Determine the [x, y] coordinate at the center of the cell enclosing the given text.  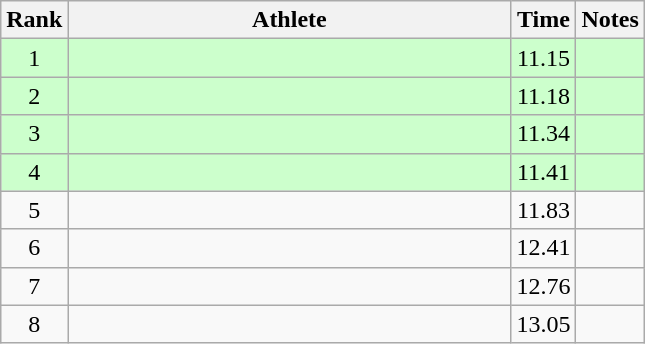
5 [34, 210]
Time [544, 20]
1 [34, 58]
11.41 [544, 172]
Rank [34, 20]
11.34 [544, 134]
11.83 [544, 210]
2 [34, 96]
4 [34, 172]
8 [34, 324]
11.18 [544, 96]
Athlete [290, 20]
Notes [610, 20]
3 [34, 134]
13.05 [544, 324]
11.15 [544, 58]
12.76 [544, 286]
6 [34, 248]
12.41 [544, 248]
7 [34, 286]
